Locate the cell with the specified text and output its (x, y) center coordinate. 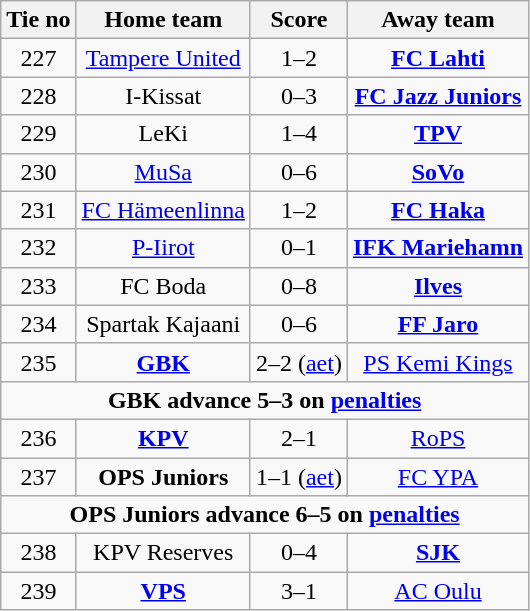
FC Haka (438, 210)
236 (38, 438)
239 (38, 591)
Home team (163, 20)
Ilves (438, 286)
FC Lahti (438, 58)
0–4 (298, 553)
231 (38, 210)
0–8 (298, 286)
FC YPA (438, 477)
1–4 (298, 134)
TPV (438, 134)
229 (38, 134)
LeKi (163, 134)
AC Oulu (438, 591)
235 (38, 362)
KPV Reserves (163, 553)
1–1 (aet) (298, 477)
FC Jazz Juniors (438, 96)
OPS Juniors (163, 477)
FF Jaro (438, 324)
Tie no (38, 20)
0–1 (298, 248)
SoVo (438, 172)
232 (38, 248)
227 (38, 58)
KPV (163, 438)
2–1 (298, 438)
0–3 (298, 96)
P-Iirot (163, 248)
MuSa (163, 172)
GBK advance 5–3 on penalties (265, 400)
FC Boda (163, 286)
OPS Juniors advance 6–5 on penalties (265, 515)
FC Hämeenlinna (163, 210)
Tampere United (163, 58)
I-Kissat (163, 96)
237 (38, 477)
SJK (438, 553)
Score (298, 20)
RoPS (438, 438)
PS Kemi Kings (438, 362)
230 (38, 172)
IFK Mariehamn (438, 248)
3–1 (298, 591)
238 (38, 553)
Spartak Kajaani (163, 324)
233 (38, 286)
228 (38, 96)
Away team (438, 20)
VPS (163, 591)
GBK (163, 362)
234 (38, 324)
2–2 (aet) (298, 362)
